Scan for the cell matching the given text and deliver its (X, Y) coordinate at center. 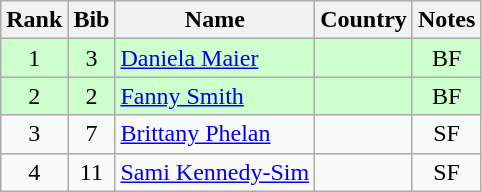
Rank (34, 20)
Daniela Maier (215, 58)
Bib (92, 20)
7 (92, 134)
11 (92, 172)
Name (215, 20)
Sami Kennedy-Sim (215, 172)
4 (34, 172)
Brittany Phelan (215, 134)
Notes (446, 20)
Fanny Smith (215, 96)
Country (364, 20)
1 (34, 58)
